Locate the cell with the specified text and output its [x, y] center coordinate. 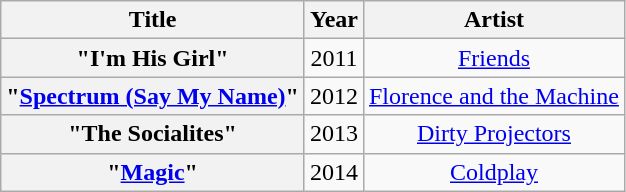
Coldplay [494, 172]
Florence and the Machine [494, 96]
2012 [334, 96]
"Spectrum (Say My Name)" [153, 96]
2014 [334, 172]
2013 [334, 134]
"I'm His Girl" [153, 58]
Friends [494, 58]
"Magic" [153, 172]
"The Socialites" [153, 134]
Dirty Projectors [494, 134]
Year [334, 20]
2011 [334, 58]
Title [153, 20]
Artist [494, 20]
